Output the (X, Y) coordinate of the center of the cell containing the given text.  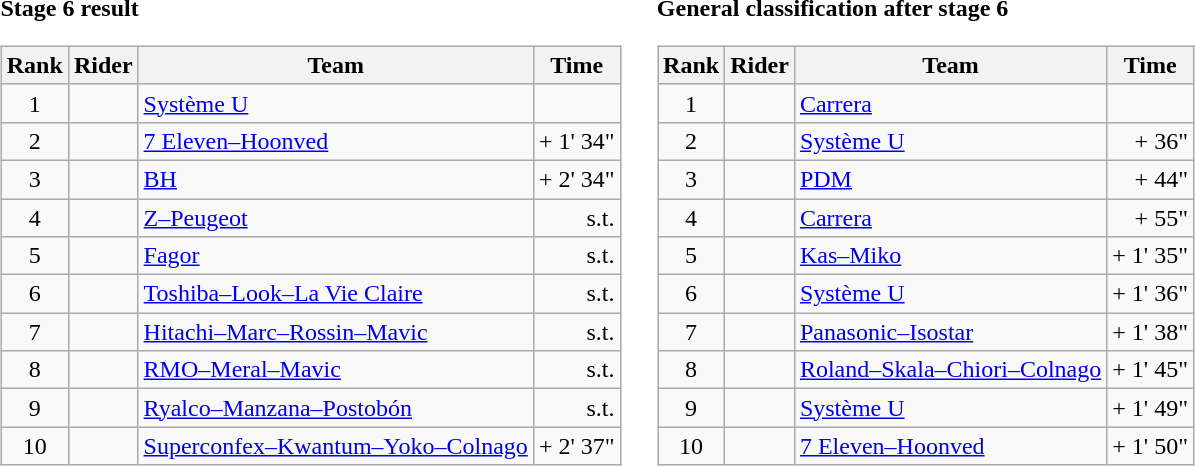
+ 1' 36" (1150, 294)
Superconfex–Kwantum–Yoko–Colnago (336, 446)
+ 1' 49" (1150, 408)
+ 1' 34" (576, 141)
Ryalco–Manzana–Postobón (336, 408)
Fagor (336, 256)
RMO–Meral–Mavic (336, 370)
+ 1' 38" (1150, 332)
+ 2' 37" (576, 446)
+ 36" (1150, 141)
Z–Peugeot (336, 217)
BH (336, 179)
Kas–Miko (950, 256)
PDM (950, 179)
+ 1' 45" (1150, 370)
+ 44" (1150, 179)
+ 2' 34" (576, 179)
+ 1' 35" (1150, 256)
Roland–Skala–Chiori–Colnago (950, 370)
Panasonic–Isostar (950, 332)
+ 55" (1150, 217)
+ 1' 50" (1150, 446)
Hitachi–Marc–Rossin–Mavic (336, 332)
Toshiba–Look–La Vie Claire (336, 294)
